Locate the cell with the specified text and output its (X, Y) center coordinate. 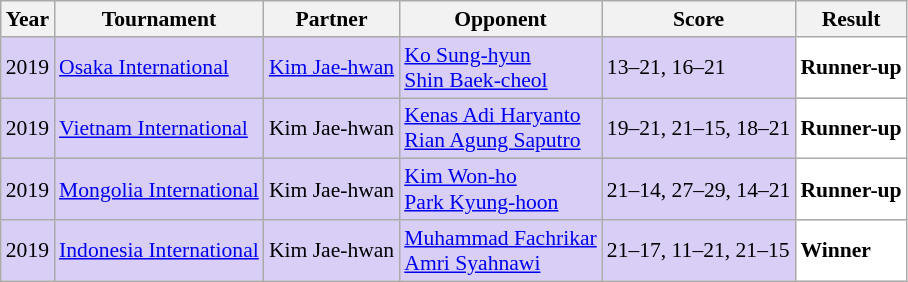
21–14, 27–29, 14–21 (699, 190)
Osaka International (159, 68)
Winner (850, 250)
Tournament (159, 19)
Partner (332, 19)
Kenas Adi Haryanto Rian Agung Saputro (500, 128)
Indonesia International (159, 250)
Score (699, 19)
Muhammad Fachrikar Amri Syahnawi (500, 250)
Result (850, 19)
Vietnam International (159, 128)
Kim Won-ho Park Kyung-hoon (500, 190)
13–21, 16–21 (699, 68)
21–17, 11–21, 21–15 (699, 250)
Mongolia International (159, 190)
19–21, 21–15, 18–21 (699, 128)
Year (28, 19)
Ko Sung-hyun Shin Baek-cheol (500, 68)
Opponent (500, 19)
